Locate the cell with the specified text and output its [x, y] center coordinate. 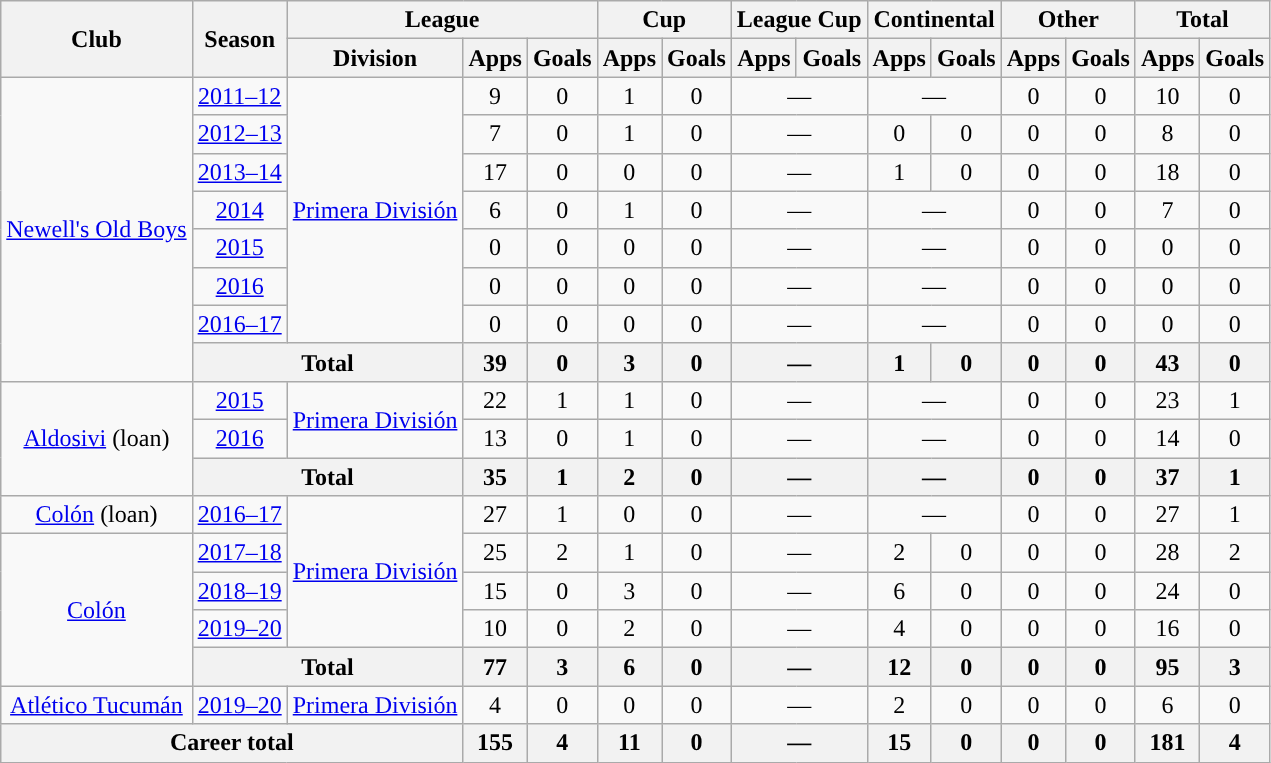
Club [96, 39]
11 [629, 743]
37 [1167, 477]
155 [495, 743]
Newell's Old Boys [96, 229]
14 [1167, 438]
95 [1167, 667]
Career total [232, 743]
League Cup [799, 20]
17 [495, 172]
Division [375, 58]
2018–19 [240, 591]
24 [1167, 591]
25 [495, 553]
League [442, 20]
12 [899, 667]
43 [1167, 362]
39 [495, 362]
Aldosivi (loan) [96, 438]
Colón [96, 610]
9 [495, 96]
2014 [240, 210]
35 [495, 477]
2011–12 [240, 96]
Season [240, 39]
18 [1167, 172]
Cup [664, 20]
Other [1068, 20]
Colón (loan) [96, 515]
2012–13 [240, 134]
77 [495, 667]
Atlético Tucumán [96, 705]
16 [1167, 629]
23 [1167, 400]
Continental [934, 20]
28 [1167, 553]
181 [1167, 743]
2017–18 [240, 553]
13 [495, 438]
2013–14 [240, 172]
8 [1167, 134]
22 [495, 400]
